Pinpoint the cell where the given text exists, returning its (x, y) midpoint coordinate. 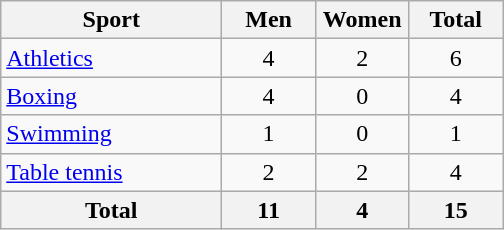
Swimming (112, 134)
6 (456, 58)
11 (269, 210)
Women (362, 20)
Men (269, 20)
Athletics (112, 58)
Table tennis (112, 172)
15 (456, 210)
Sport (112, 20)
Boxing (112, 96)
